Return the (X, Y) coordinate for the center point of the cell that contains the specified text.  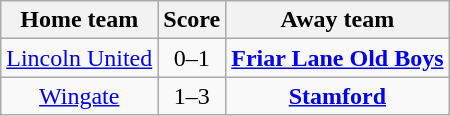
Score (192, 20)
Away team (338, 20)
Wingate (80, 96)
1–3 (192, 96)
Friar Lane Old Boys (338, 58)
Stamford (338, 96)
Home team (80, 20)
0–1 (192, 58)
Lincoln United (80, 58)
